Return [X, Y] of the center of cell containing provided text 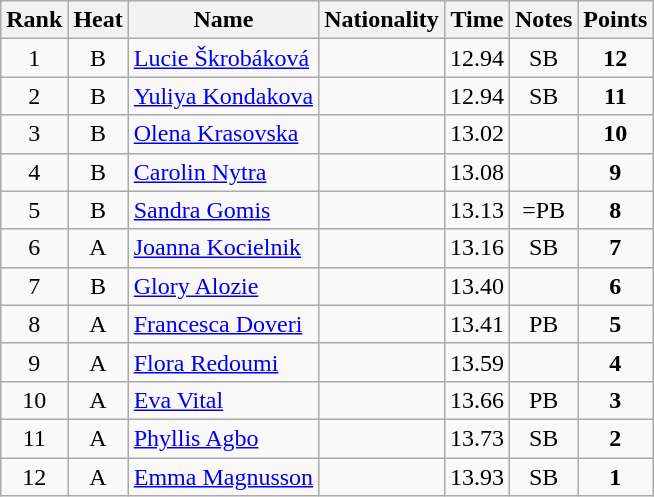
Rank [34, 20]
Heat [98, 20]
Name [223, 20]
Eva Vital [223, 400]
Yuliya Kondakova [223, 96]
Notes [543, 20]
=PB [543, 210]
Francesca Doveri [223, 324]
13.73 [476, 438]
13.66 [476, 400]
Nationality [382, 20]
13.13 [476, 210]
13.08 [476, 172]
13.40 [476, 286]
Sandra Gomis [223, 210]
Lucie Škrobáková [223, 58]
Carolin Nytra [223, 172]
13.02 [476, 134]
Joanna Kocielnik [223, 248]
Emma Magnusson [223, 477]
Points [616, 20]
Glory Alozie [223, 286]
13.41 [476, 324]
13.16 [476, 248]
Time [476, 20]
Phyllis Agbo [223, 438]
Flora Redoumi [223, 362]
Olena Krasovska [223, 134]
13.59 [476, 362]
13.93 [476, 477]
